Return (x, y) of the center of cell containing provided text 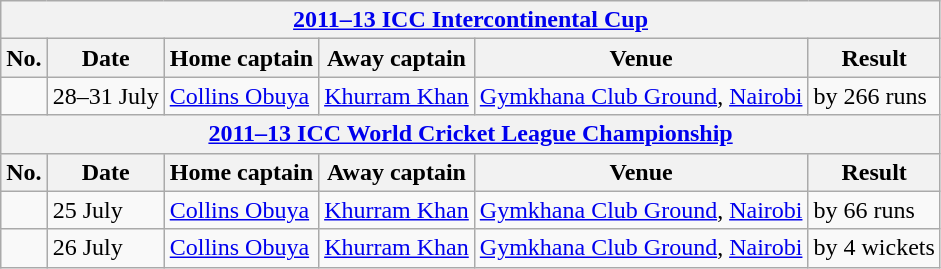
by 4 wickets (874, 248)
by 266 runs (874, 96)
2011–13 ICC Intercontinental Cup (471, 20)
26 July (106, 248)
2011–13 ICC World Cricket League Championship (471, 134)
25 July (106, 210)
28–31 July (106, 96)
by 66 runs (874, 210)
